From the cell containing the given text, extract its center point as (X, Y) coordinate. 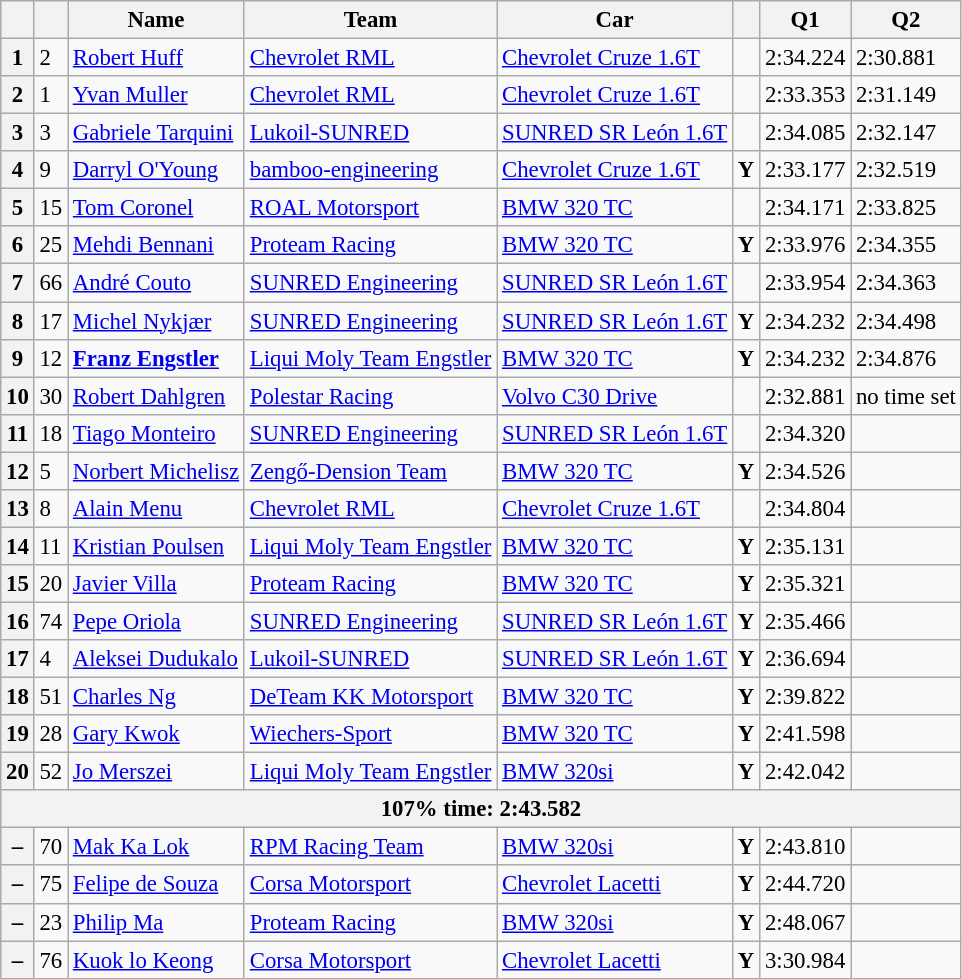
25 (50, 245)
76 (50, 960)
Tiago Monteiro (156, 433)
19 (18, 734)
30 (50, 396)
Aleksei Dudukalo (156, 659)
Q2 (906, 20)
Javier Villa (156, 584)
2:32.147 (906, 133)
Alain Menu (156, 509)
Volvo C30 Drive (615, 396)
Norbert Michelisz (156, 471)
Charles Ng (156, 697)
2:41.598 (806, 734)
2:32.519 (906, 170)
66 (50, 283)
51 (50, 697)
2:34.526 (806, 471)
2:31.149 (906, 95)
10 (18, 396)
bamboo-engineering (370, 170)
2:34.224 (806, 58)
Polestar Racing (370, 396)
2:33.825 (906, 208)
2:43.810 (806, 847)
Yvan Muller (156, 95)
Gary Kwok (156, 734)
Mehdi Bennani (156, 245)
Q1 (806, 20)
DeTeam KK Motorsport (370, 697)
2:30.881 (906, 58)
52 (50, 772)
6 (18, 245)
23 (50, 922)
Michel Nykjær (156, 321)
Kuok lo Keong (156, 960)
14 (18, 546)
André Couto (156, 283)
2:34.355 (906, 245)
Team (370, 20)
2:33.353 (806, 95)
2:34.363 (906, 283)
75 (50, 885)
2:34.498 (906, 321)
Robert Huff (156, 58)
Car (615, 20)
Jo Merszei (156, 772)
16 (18, 621)
2:36.694 (806, 659)
2:42.042 (806, 772)
Philip Ma (156, 922)
Gabriele Tarquini (156, 133)
2:34.804 (806, 509)
no time set (906, 396)
Mak Ka Lok (156, 847)
2:32.881 (806, 396)
2:39.822 (806, 697)
74 (50, 621)
Pepe Oriola (156, 621)
Wiechers-Sport (370, 734)
28 (50, 734)
2:35.466 (806, 621)
ROAL Motorsport (370, 208)
2:34.171 (806, 208)
RPM Racing Team (370, 847)
13 (18, 509)
Kristian Poulsen (156, 546)
2:48.067 (806, 922)
Franz Engstler (156, 358)
3:30.984 (806, 960)
Darryl O'Young (156, 170)
2:34.320 (806, 433)
2:33.976 (806, 245)
Tom Coronel (156, 208)
2:35.321 (806, 584)
107% time: 2:43.582 (481, 809)
Zengő-Dension Team (370, 471)
2:33.954 (806, 283)
2:34.876 (906, 358)
2:34.085 (806, 133)
Felipe de Souza (156, 885)
7 (18, 283)
Name (156, 20)
2:44.720 (806, 885)
2:33.177 (806, 170)
Robert Dahlgren (156, 396)
2:35.131 (806, 546)
70 (50, 847)
